Pinpoint the cell where the given text exists, returning its (X, Y) midpoint coordinate. 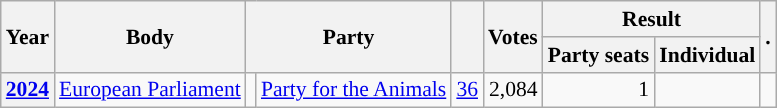
36 (467, 90)
Year (28, 36)
2,084 (513, 90)
European Parliament (150, 90)
Party for the Animals (354, 90)
Party (349, 36)
. (768, 36)
Result (652, 19)
2024 (28, 90)
Party seats (598, 55)
Votes (513, 36)
Body (150, 36)
Individual (707, 55)
1 (598, 90)
